From the cell containing the given text, extract its center point as (X, Y) coordinate. 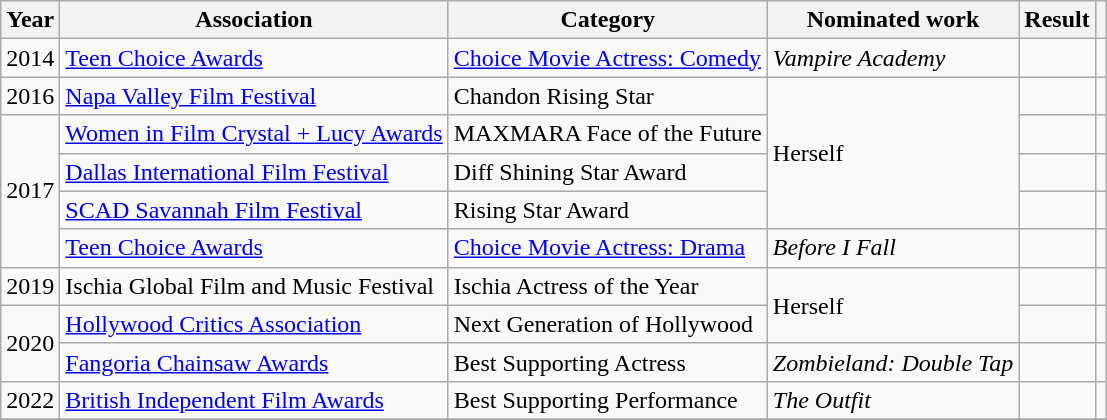
Napa Valley Film Festival (254, 96)
Dallas International Film Festival (254, 172)
Category (608, 20)
Hollywood Critics Association (254, 324)
Zombieland: Double Tap (893, 362)
Ischia Actress of the Year (608, 286)
2019 (30, 286)
Best Supporting Actress (608, 362)
Result (1057, 20)
British Independent Film Awards (254, 400)
Ischia Global Film and Music Festival (254, 286)
Vampire Academy (893, 58)
Year (30, 20)
2014 (30, 58)
2016 (30, 96)
Next Generation of Hollywood (608, 324)
Chandon Rising Star (608, 96)
Before I Fall (893, 248)
Nominated work (893, 20)
2020 (30, 343)
Choice Movie Actress: Drama (608, 248)
The Outfit (893, 400)
Association (254, 20)
2017 (30, 191)
Women in Film Crystal + Lucy Awards (254, 134)
Diff Shining Star Award (608, 172)
MAXMARA Face of the Future (608, 134)
SCAD Savannah Film Festival (254, 210)
Fangoria Chainsaw Awards (254, 362)
2022 (30, 400)
Best Supporting Performance (608, 400)
Rising Star Award (608, 210)
Choice Movie Actress: Comedy (608, 58)
